Capture the cell that displays the provided text and extract its [x, y] central coordinate. 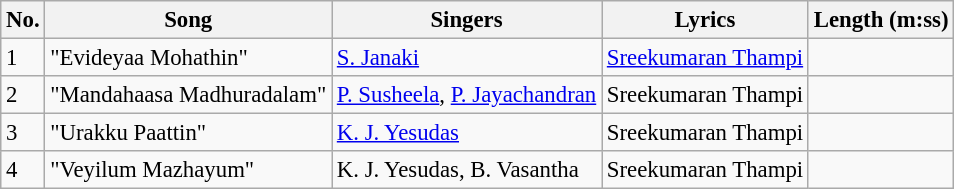
4 [23, 170]
1 [23, 58]
Length (m:ss) [880, 20]
"Veyilum Mazhayum" [188, 170]
2 [23, 95]
No. [23, 20]
"Mandahaasa Madhuradalam" [188, 95]
"Urakku Paattin" [188, 133]
Song [188, 20]
K. J. Yesudas [467, 133]
K. J. Yesudas, B. Vasantha [467, 170]
S. Janaki [467, 58]
P. Susheela, P. Jayachandran [467, 95]
"Evideyaa Mohathin" [188, 58]
3 [23, 133]
Singers [467, 20]
Lyrics [706, 20]
